Return the (x, y) coordinate for the center point of the cell that contains the specified text.  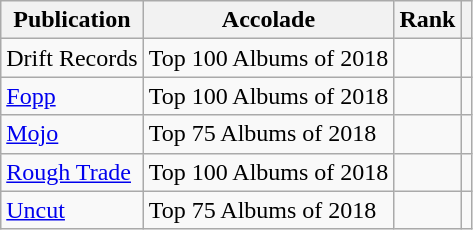
Rank (428, 20)
Uncut (72, 210)
Drift Records (72, 58)
Rough Trade (72, 172)
Fopp (72, 96)
Accolade (268, 20)
Publication (72, 20)
Mojo (72, 134)
